Provide the [x, y] coordinate of the cell's center where the given text is located.  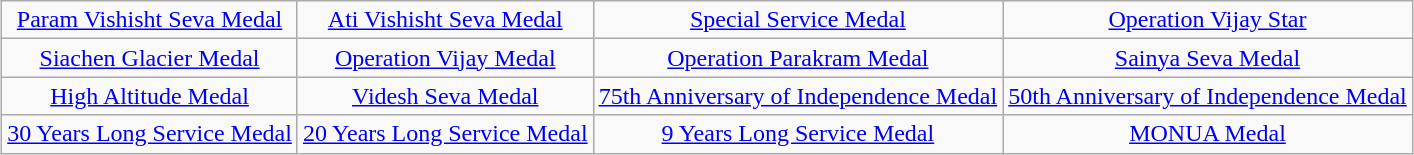
9 Years Long Service Medal [798, 134]
20 Years Long Service Medal [445, 134]
Videsh Seva Medal [445, 96]
Operation Parakram Medal [798, 58]
Operation Vijay Star [1208, 20]
High Altitude Medal [150, 96]
Param Vishisht Seva Medal [150, 20]
Ati Vishisht Seva Medal [445, 20]
30 Years Long Service Medal [150, 134]
Sainya Seva Medal [1208, 58]
50th Anniversary of Independence Medal [1208, 96]
Special Service Medal [798, 20]
Operation Vijay Medal [445, 58]
MONUA Medal [1208, 134]
75th Anniversary of Independence Medal [798, 96]
Siachen Glacier Medal [150, 58]
